Locate the cell with the specified text and output its (X, Y) center coordinate. 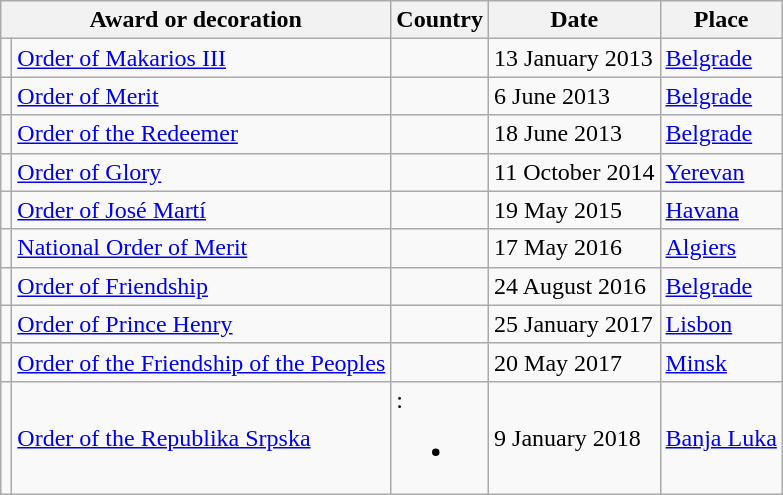
Order of José Martí (202, 210)
Algiers (721, 248)
Order of the Republika Srpska (202, 438)
Order of Prince Henry (202, 324)
Yerevan (721, 172)
25 January 2017 (574, 324)
Order of the Friendship of the Peoples (202, 362)
11 October 2014 (574, 172)
Order of Merit (202, 96)
9 January 2018 (574, 438)
Place (721, 20)
National Order of Merit (202, 248)
Order of Makarios III (202, 58)
Order of Glory (202, 172)
Country (440, 20)
Minsk (721, 362)
Havana (721, 210)
13 January 2013 (574, 58)
17 May 2016 (574, 248)
Order of Friendship (202, 286)
Order of the Redeemer (202, 134)
18 June 2013 (574, 134)
Award or decoration (196, 20)
20 May 2017 (574, 362)
19 May 2015 (574, 210)
Lisbon (721, 324)
Banja Luka (721, 438)
6 June 2013 (574, 96)
Date (574, 20)
: (440, 438)
24 August 2016 (574, 286)
